Find where the given text appears and provide that cell's center as (X, Y) coordinate. 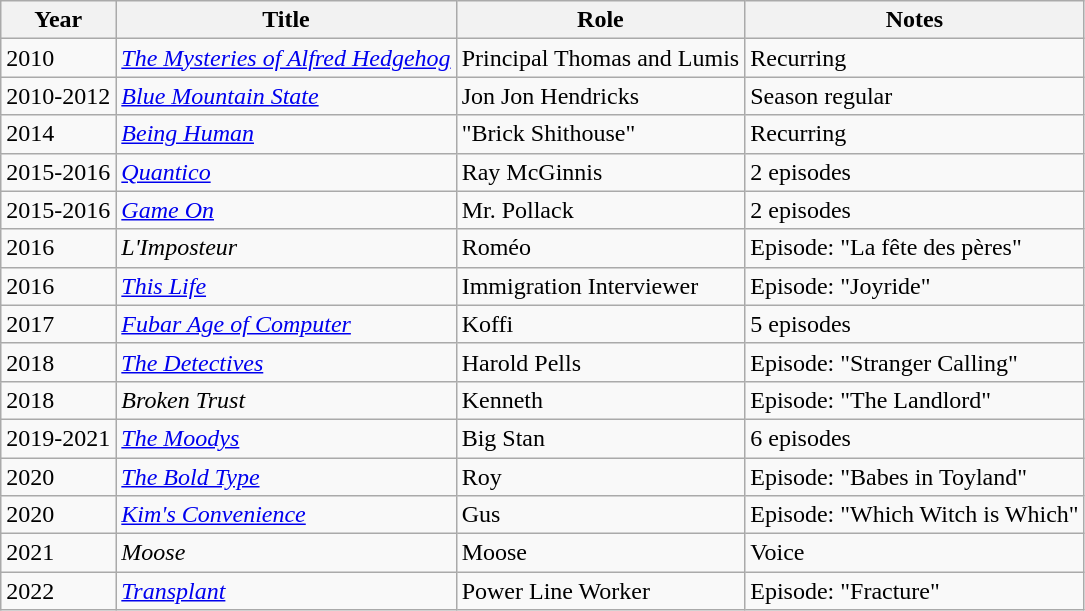
Big Stan (600, 438)
Blue Mountain State (286, 96)
Episode: "Stranger Calling" (914, 362)
Koffi (600, 324)
Immigration Interviewer (600, 286)
Season regular (914, 96)
Jon Jon Hendricks (600, 96)
The Mysteries of Alfred Hedgehog (286, 58)
Harold Pells (600, 362)
Game On (286, 210)
Episode: "The Landlord" (914, 400)
Notes (914, 20)
Roméo (600, 248)
Episode: "Joyride" (914, 286)
Power Line Worker (600, 591)
The Moodys (286, 438)
2017 (58, 324)
Being Human (286, 134)
Broken Trust (286, 400)
Quantico (286, 172)
Kim's Convenience (286, 515)
"Brick Shithouse" (600, 134)
6 episodes (914, 438)
Ray McGinnis (600, 172)
Gus (600, 515)
Voice (914, 553)
Episode: "Which Witch is Which" (914, 515)
L'Imposteur (286, 248)
2021 (58, 553)
Principal Thomas and Lumis (600, 58)
2010-2012 (58, 96)
2010 (58, 58)
2019-2021 (58, 438)
Mr. Pollack (600, 210)
Roy (600, 477)
Role (600, 20)
The Detectives (286, 362)
2014 (58, 134)
Episode: "La fête des pères" (914, 248)
Year (58, 20)
Kenneth (600, 400)
Title (286, 20)
5 episodes (914, 324)
Transplant (286, 591)
Fubar Age of Computer (286, 324)
Episode: "Babes in Toyland" (914, 477)
The Bold Type (286, 477)
Episode: "Fracture" (914, 591)
2022 (58, 591)
This Life (286, 286)
